Pinpoint the cell where the given text exists, returning its (X, Y) midpoint coordinate. 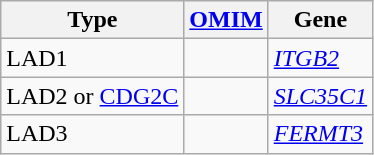
LAD1 (92, 58)
Gene (320, 20)
SLC35C1 (320, 96)
Type (92, 20)
OMIM (226, 20)
LAD2 or CDG2C (92, 96)
ITGB2 (320, 58)
LAD3 (92, 134)
FERMT3 (320, 134)
